Return [X, Y] of the center of cell containing provided text 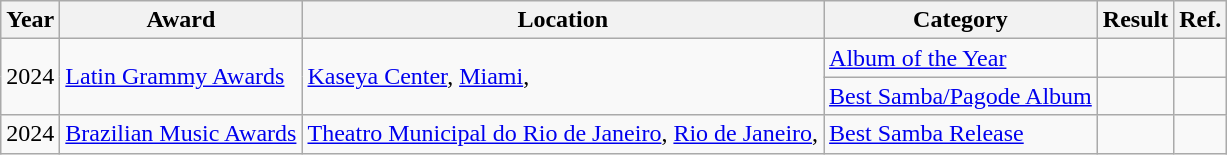
Year [30, 20]
Category [961, 20]
Brazilian Music Awards [181, 134]
Best Samba Release [961, 134]
Ref. [1200, 20]
Best Samba/Pagode Album [961, 96]
Album of the Year [961, 58]
Theatro Municipal do Rio de Janeiro, Rio de Janeiro, [563, 134]
Location [563, 20]
Kaseya Center, Miami, [563, 77]
Result [1135, 20]
Award [181, 20]
Latin Grammy Awards [181, 77]
